Detect which cell encompasses the target text, then output its [X, Y] center coordinate. 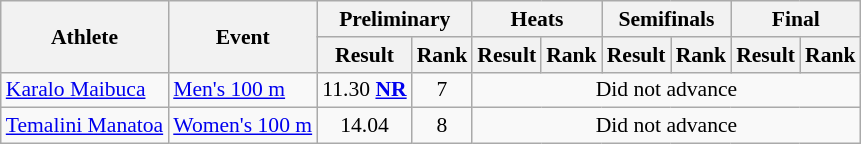
Women's 100 m [242, 126]
8 [442, 126]
Heats [536, 19]
Event [242, 36]
11.30 NR [364, 90]
14.04 [364, 126]
Temalini Manatoa [84, 126]
Athlete [84, 36]
Preliminary [394, 19]
Karalo Maibuca [84, 90]
Final [796, 19]
7 [442, 90]
Semifinals [666, 19]
Men's 100 m [242, 90]
